Locate the cell with the specified text and output its [X, Y] center coordinate. 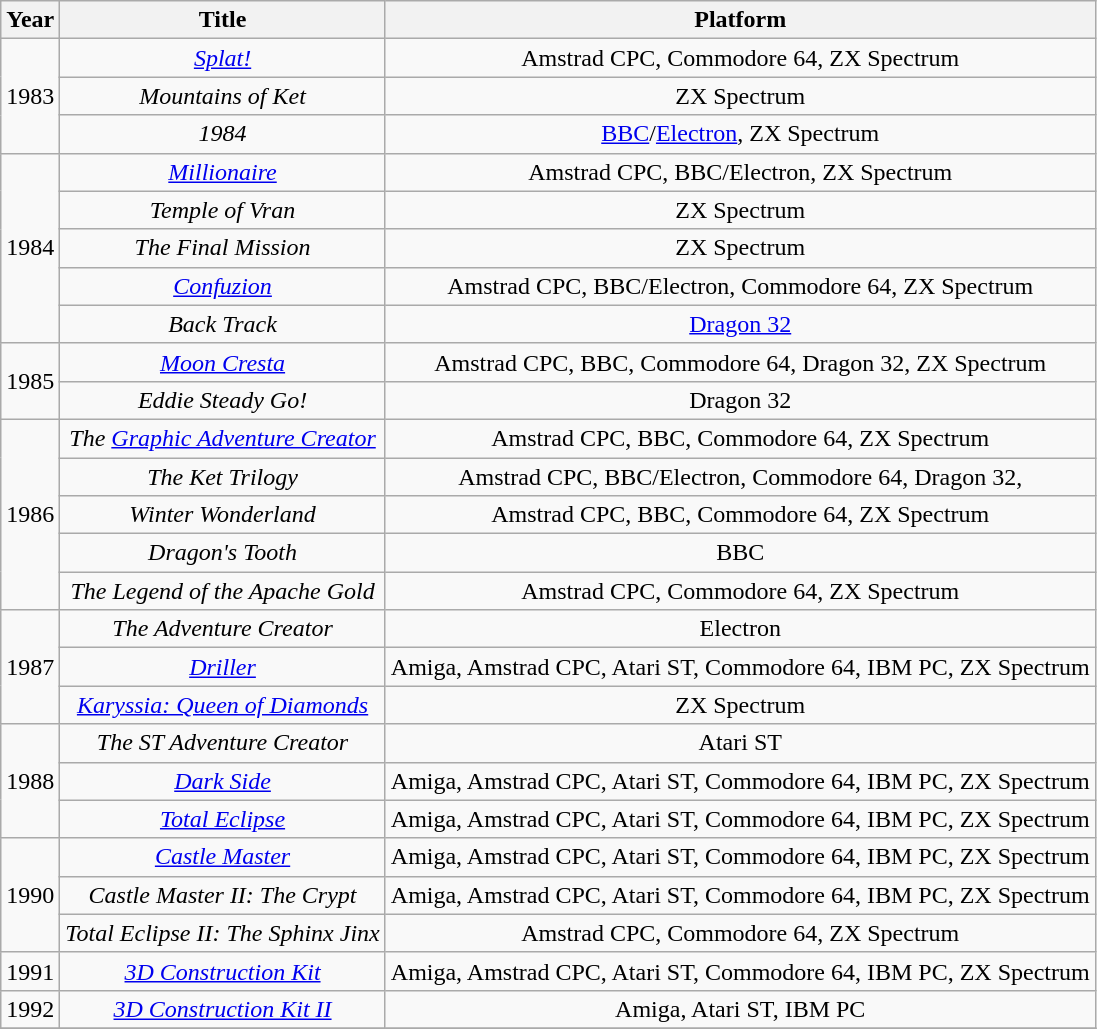
Amstrad CPC, BBC/Electron, Commodore 64, Dragon 32, [740, 477]
Splat! [222, 58]
The Graphic Adventure Creator [222, 438]
Back Track [222, 324]
1985 [30, 381]
Castle Master II: The Crypt [222, 895]
Amstrad CPC, BBC/Electron, ZX Spectrum [740, 172]
BBC [740, 553]
1990 [30, 895]
3D Construction Kit II [222, 1009]
Eddie Steady Go! [222, 400]
Karyssia: Queen of Diamonds [222, 705]
Mountains of Ket [222, 96]
Dark Side [222, 781]
Millionaire [222, 172]
Title [222, 20]
3D Construction Kit [222, 971]
The Adventure Creator [222, 629]
Amstrad CPC, BBC, Commodore 64, Dragon 32, ZX Spectrum [740, 362]
1992 [30, 1009]
The Ket Trilogy [222, 477]
1986 [30, 514]
1991 [30, 971]
Amstrad CPC, BBC/Electron, Commodore 64, ZX Spectrum [740, 286]
Platform [740, 20]
1987 [30, 667]
Total Eclipse [222, 819]
Driller [222, 667]
Confuzion [222, 286]
Amiga, Atari ST, IBM PC [740, 1009]
Castle Master [222, 857]
Temple of Vran [222, 210]
1983 [30, 96]
Atari ST [740, 743]
BBC/Electron, ZX Spectrum [740, 134]
Moon Cresta [222, 362]
Dragon's Tooth [222, 553]
Year [30, 20]
The Final Mission [222, 248]
Winter Wonderland [222, 515]
1988 [30, 781]
The ST Adventure Creator [222, 743]
Total Eclipse II: The Sphinx Jinx [222, 933]
The Legend of the Apache Gold [222, 591]
Electron [740, 629]
